Extract the [X, Y] coordinate from the center of the cell holding the provided text.  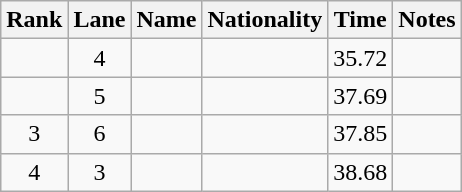
6 [100, 134]
35.72 [360, 58]
37.69 [360, 96]
Nationality [265, 20]
Lane [100, 20]
Time [360, 20]
Name [166, 20]
38.68 [360, 172]
Notes [427, 20]
Rank [34, 20]
5 [100, 96]
37.85 [360, 134]
